From the cell containing the given text, extract its center point as [x, y] coordinate. 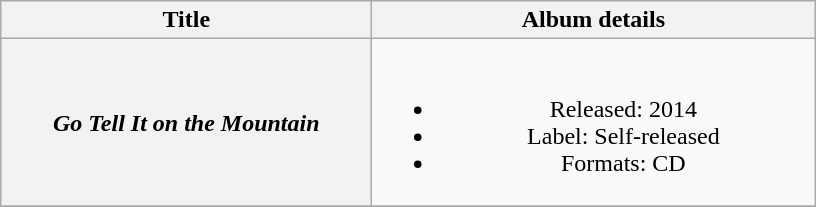
Title [186, 20]
Released: 2014Label: Self-releasedFormats: CD [594, 122]
Go Tell It on the Mountain [186, 122]
Album details [594, 20]
